Scan for the cell matching the given text and deliver its [x, y] coordinate at center. 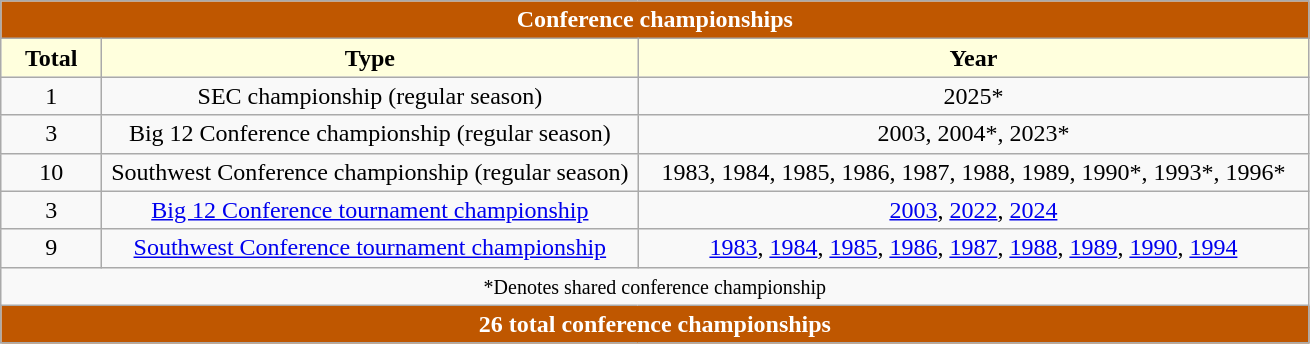
10 [52, 172]
2025* [974, 96]
9 [52, 248]
SEC championship (regular season) [370, 96]
1 [52, 96]
26 total conference championships [655, 324]
Big 12 Conference championship (regular season) [370, 134]
Total [52, 58]
*Denotes shared conference championship [655, 286]
Year [974, 58]
2003, 2022, 2024 [974, 210]
1983, 1984, 1985, 1986, 1987, 1988, 1989, 1990, 1994 [974, 248]
Southwest Conference championship (regular season) [370, 172]
Southwest Conference tournament championship [370, 248]
Type [370, 58]
2003, 2004*, 2023* [974, 134]
1983, 1984, 1985, 1986, 1987, 1988, 1989, 1990*, 1993*, 1996* [974, 172]
Big 12 Conference tournament championship [370, 210]
Conference championships [655, 20]
